For the text-containing cell, return its midpoint in [X, Y] coordinate format. 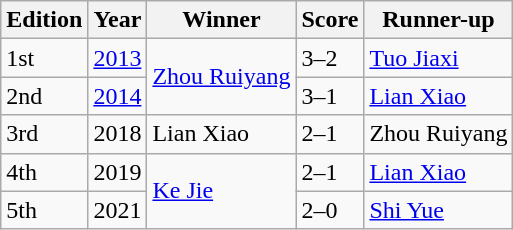
2nd [44, 96]
4th [44, 172]
Score [330, 20]
Ke Jie [222, 191]
3rd [44, 134]
Shi Yue [438, 210]
2019 [118, 172]
Year [118, 20]
1st [44, 58]
3–2 [330, 58]
5th [44, 210]
Runner-up [438, 20]
2014 [118, 96]
2018 [118, 134]
Tuo Jiaxi [438, 58]
Edition [44, 20]
Winner [222, 20]
2021 [118, 210]
2–0 [330, 210]
2013 [118, 58]
3–1 [330, 96]
